Detect which cell encompasses the target text, then output its (X, Y) center coordinate. 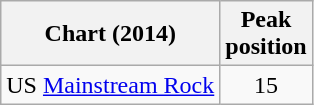
Chart (2014) (110, 34)
Peakposition (266, 34)
15 (266, 85)
US Mainstream Rock (110, 85)
